For the text-containing cell, return its midpoint in [x, y] coordinate format. 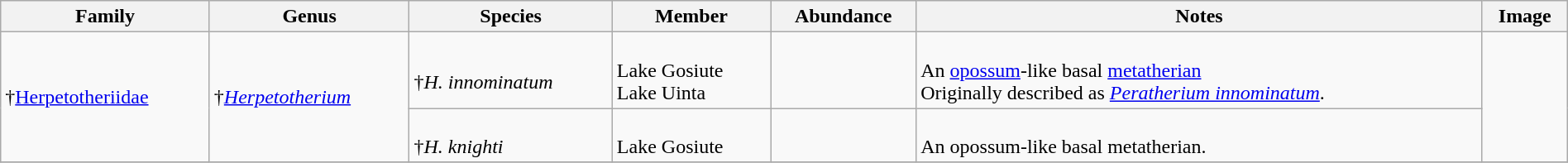
Notes [1199, 17]
Image [1525, 17]
An opossum-like basal metatherianOriginally described as Peratherium innominatum. [1199, 70]
†Herpetotherium [309, 98]
Abundance [844, 17]
Species [511, 17]
Family [106, 17]
†Herpetotheriidae [106, 98]
†H. knighti [511, 136]
†H. innominatum [511, 70]
Genus [309, 17]
An opossum-like basal metatherian. [1199, 136]
Lake Gosiute [691, 136]
Lake Gosiute Lake Uinta [691, 70]
Member [691, 17]
